For the text-containing cell, return its midpoint in (X, Y) coordinate format. 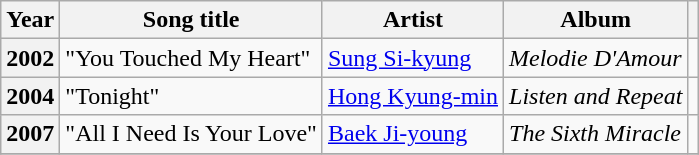
"You Touched My Heart" (192, 58)
Sung Si-kyung (412, 58)
Year (30, 20)
The Sixth Miracle (596, 134)
"Tonight" (192, 96)
Album (596, 20)
Hong Kyung-min (412, 96)
Song title (192, 20)
"All I Need Is Your Love" (192, 134)
2002 (30, 58)
2004 (30, 96)
Melodie D'Amour (596, 58)
2007 (30, 134)
Baek Ji-young (412, 134)
Listen and Repeat (596, 96)
Artist (412, 20)
